From the cell containing the given text, extract its center point as [X, Y] coordinate. 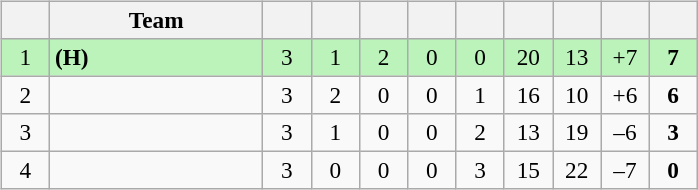
(H) [156, 57]
Team [156, 20]
6 [673, 95]
19 [576, 133]
–7 [625, 171]
22 [576, 171]
10 [576, 95]
+7 [625, 57]
15 [528, 171]
16 [528, 95]
–6 [625, 133]
4 [25, 171]
20 [528, 57]
+6 [625, 95]
7 [673, 57]
